Return (x, y) of the center of cell containing provided text 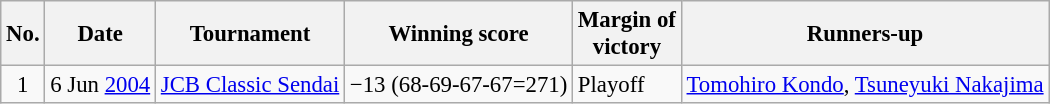
Tournament (250, 34)
No. (23, 34)
Date (100, 34)
Runners-up (865, 34)
−13 (68-69-67-67=271) (459, 85)
1 (23, 85)
Tomohiro Kondo, Tsuneyuki Nakajima (865, 85)
6 Jun 2004 (100, 85)
JCB Classic Sendai (250, 85)
Winning score (459, 34)
Margin ofvictory (628, 34)
Playoff (628, 85)
